Provide the [X, Y] coordinate of the cell's center where the given text is located.  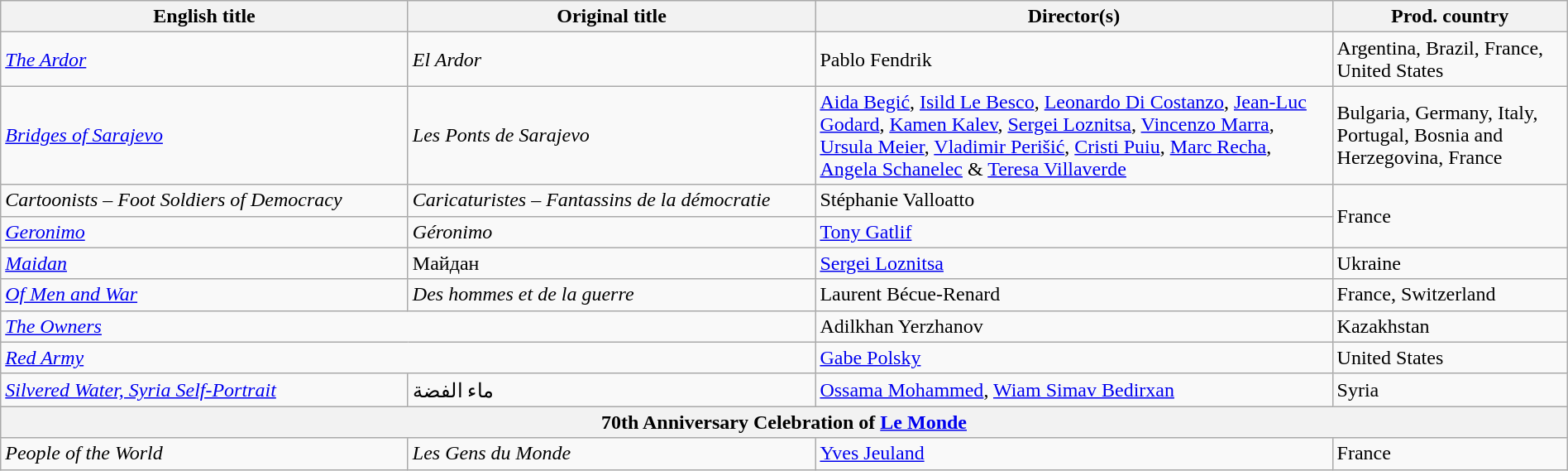
Director(s) [1073, 17]
English title [205, 17]
People of the World [205, 454]
Yves Jeuland [1073, 454]
United States [1450, 358]
Kazakhstan [1450, 326]
France, Switzerland [1450, 295]
Ukraine [1450, 263]
Pablo Fendrik [1073, 60]
ماء الفضة [612, 390]
Syria [1450, 390]
Sergei Loznitsa [1073, 263]
Geronimo [205, 232]
Bridges of Sarajevo [205, 136]
Maidan [205, 263]
Adilkhan Yerzhanov [1073, 326]
Tony Gatlif [1073, 232]
Caricaturistes – Fantassins de la démocratie [612, 200]
El Ardor [612, 60]
The Owners [409, 326]
Ossama Mohammed, Wiam Simav Bedirxan [1073, 390]
Des hommes et de la guerre [612, 295]
Майдан [612, 263]
Argentina, Brazil, France, United States [1450, 60]
Gabe Polsky [1073, 358]
Prod. country [1450, 17]
Les Ponts de Sarajevo [612, 136]
Bulgaria, Germany, Italy, Portugal, Bosnia and Herzegovina, France [1450, 136]
Laurent Bécue-Renard [1073, 295]
Original title [612, 17]
Silvered Water, Syria Self-Portrait [205, 390]
Red Army [409, 358]
Cartoonists – Foot Soldiers of Democracy [205, 200]
Les Gens du Monde [612, 454]
70th Anniversary Celebration of Le Monde [784, 422]
Of Men and War [205, 295]
The Ardor [205, 60]
Stéphanie Valloatto [1073, 200]
Géronimo [612, 232]
